Return the [x, y] coordinate for the center point of the cell that contains the specified text.  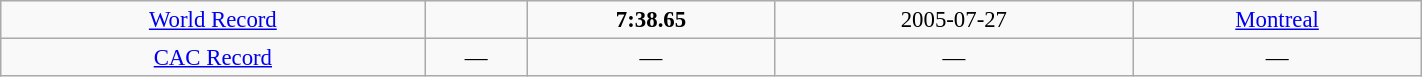
2005-07-27 [954, 20]
World Record [213, 20]
7:38.65 [651, 20]
CAC Record [213, 58]
Montreal [1277, 20]
